Provide the (x, y) coordinate of the cell's center where the given text is located.  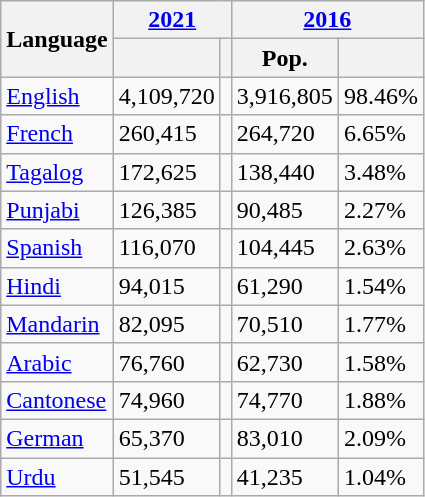
Language (57, 39)
90,485 (284, 210)
Mandarin (57, 324)
98.46% (380, 96)
Punjabi (57, 210)
138,440 (284, 172)
Hindi (57, 286)
1.54% (380, 286)
172,625 (166, 172)
65,370 (166, 438)
Spanish (57, 248)
74,770 (284, 400)
2016 (327, 20)
3,916,805 (284, 96)
83,010 (284, 438)
74,960 (166, 400)
94,015 (166, 286)
4,109,720 (166, 96)
1.58% (380, 362)
2.09% (380, 438)
1.77% (380, 324)
6.65% (380, 134)
2.63% (380, 248)
126,385 (166, 210)
82,095 (166, 324)
Pop. (284, 58)
62,730 (284, 362)
German (57, 438)
French (57, 134)
264,720 (284, 134)
41,235 (284, 477)
116,070 (166, 248)
2021 (172, 20)
Arabic (57, 362)
1.04% (380, 477)
Urdu (57, 477)
70,510 (284, 324)
51,545 (166, 477)
Tagalog (57, 172)
3.48% (380, 172)
2.27% (380, 210)
104,445 (284, 248)
260,415 (166, 134)
61,290 (284, 286)
1.88% (380, 400)
Cantonese (57, 400)
76,760 (166, 362)
English (57, 96)
